Locate the cell with the specified text and output its (X, Y) center coordinate. 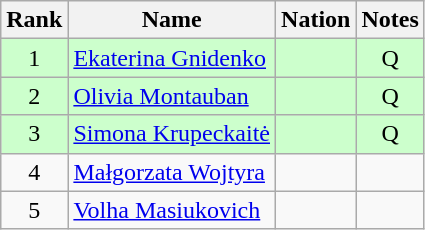
Rank (34, 20)
Simona Krupeckaitė (172, 134)
Małgorzata Wojtyra (172, 172)
Name (172, 20)
Volha Masiukovich (172, 210)
4 (34, 172)
Ekaterina Gnidenko (172, 58)
Notes (390, 20)
Olivia Montauban (172, 96)
2 (34, 96)
Nation (316, 20)
3 (34, 134)
1 (34, 58)
5 (34, 210)
